Return (X, Y) of the center of cell containing provided text 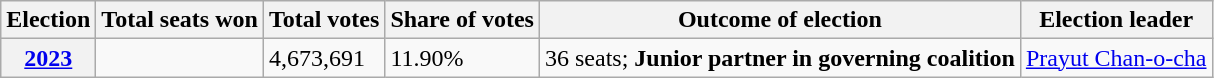
2023 (48, 58)
Election (48, 20)
Share of votes (462, 20)
Outcome of election (780, 20)
36 seats; Junior partner in governing coalition (780, 58)
Total votes (324, 20)
4,673,691 (324, 58)
11.90% (462, 58)
Prayut Chan-o-cha (1116, 58)
Total seats won (180, 20)
Election leader (1116, 20)
